Locate the cell with the specified text and output its (x, y) center coordinate. 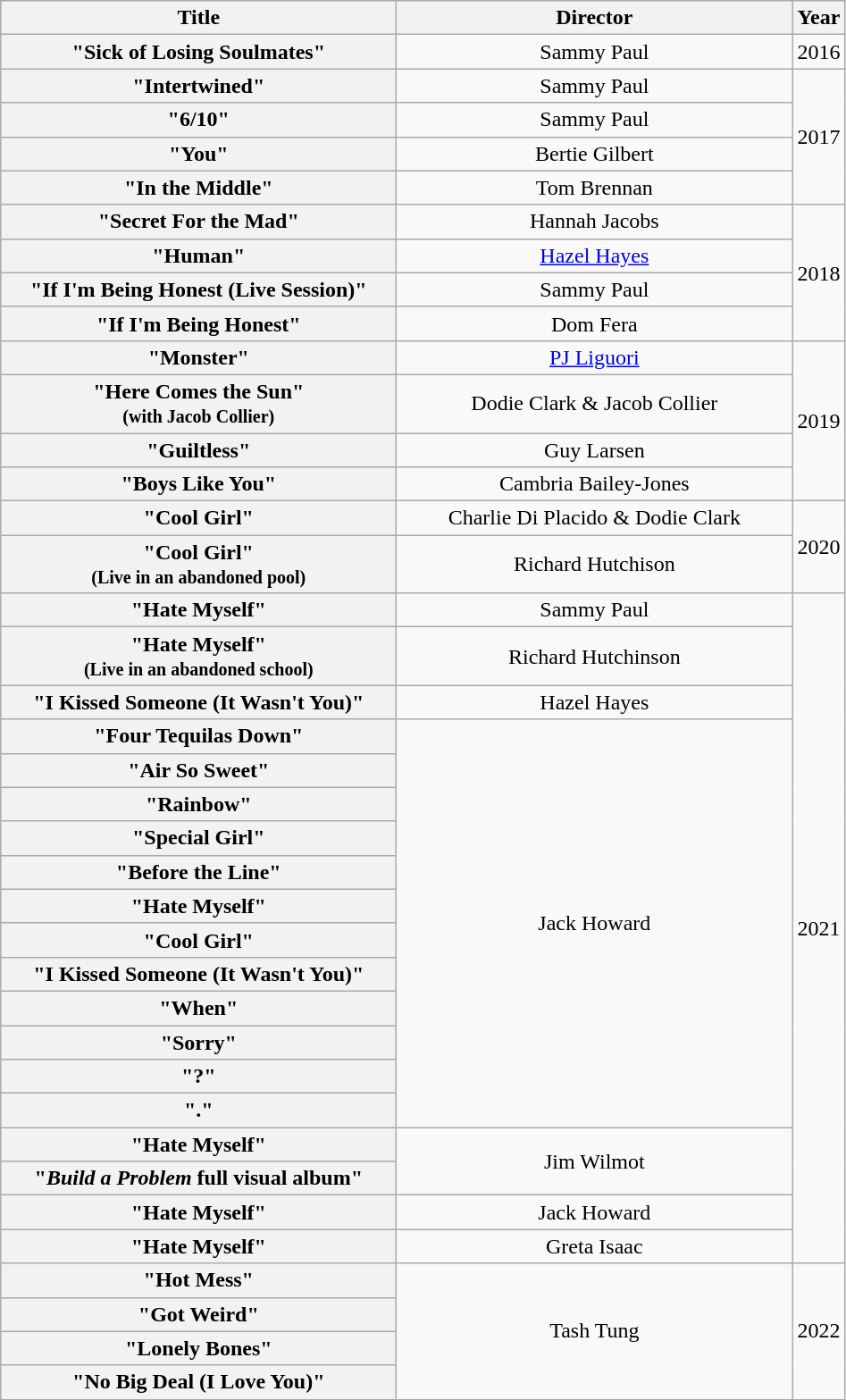
"Got Weird" (198, 1314)
"Air So Sweet" (198, 770)
2017 (818, 137)
2021 (818, 928)
"Cool Girl"(Live in an abandoned pool) (198, 565)
Dodie Clark & Jacob Collier (595, 404)
"Boys Like You" (198, 484)
PJ Liguori (595, 357)
Bertie Gilbert (595, 154)
"Build a Problem full visual album" (198, 1178)
2016 (818, 52)
Tash Tung (595, 1331)
2019 (818, 420)
"No Big Deal (I Love You)" (198, 1382)
Title (198, 18)
Jim Wilmot (595, 1161)
"Hot Mess" (198, 1280)
"Rainbow" (198, 804)
Guy Larsen (595, 449)
"In the Middle" (198, 188)
2020 (818, 547)
"Secret For the Mad" (198, 222)
Richard Hutchison (595, 565)
"?" (198, 1077)
"Special Girl" (198, 838)
"Four Tequilas Down" (198, 736)
Director (595, 18)
"." (198, 1111)
"Lonely Bones" (198, 1348)
"Sick of Losing Soulmates" (198, 52)
"Monster" (198, 357)
"Hate Myself"(Live in an abandoned school) (198, 656)
Year (818, 18)
2018 (818, 272)
"If I'm Being Honest" (198, 323)
"Sorry" (198, 1043)
Richard Hutchinson (595, 656)
"Here Comes the Sun"(with Jacob Collier) (198, 404)
Charlie Di Placido & Dodie Clark (595, 518)
"Human" (198, 256)
Dom Fera (595, 323)
Greta Isaac (595, 1246)
"Before the Line" (198, 872)
2022 (818, 1331)
"Guiltless" (198, 449)
"6/10" (198, 120)
Hannah Jacobs (595, 222)
"You" (198, 154)
"If I'm Being Honest (Live Session)" (198, 289)
"Intertwined" (198, 86)
Tom Brennan (595, 188)
"When" (198, 1008)
Cambria Bailey-Jones (595, 484)
